Output the (x, y) coordinate of the center of the cell containing the given text.  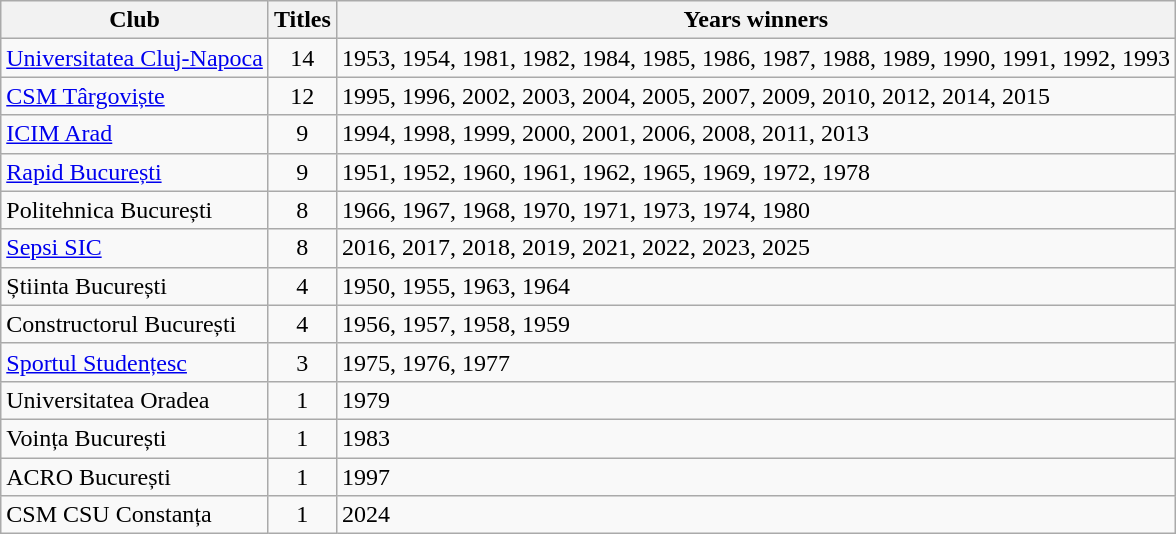
Universitatea Cluj-Napoca (135, 58)
ICIM Arad (135, 134)
Voința București (135, 438)
2016, 2017, 2018, 2019, 2021, 2022, 2023, 2025 (756, 248)
Sportul Studențesc (135, 362)
Club (135, 20)
ACRO București (135, 477)
Years winners (756, 20)
1995, 1996, 2002, 2003, 2004, 2005, 2007, 2009, 2010, 2012, 2014, 2015 (756, 96)
2024 (756, 515)
Universitatea Oradea (135, 400)
1997 (756, 477)
1951, 1952, 1960, 1961, 1962, 1965, 1969, 1972, 1978 (756, 172)
1994, 1998, 1999, 2000, 2001, 2006, 2008, 2011, 2013 (756, 134)
CSM CSU Constanța (135, 515)
1953, 1954, 1981, 1982, 1984, 1985, 1986, 1987, 1988, 1989, 1990, 1991, 1992, 1993 (756, 58)
Știinta București (135, 286)
Politehnica București (135, 210)
12 (302, 96)
1966, 1967, 1968, 1970, 1971, 1973, 1974, 1980 (756, 210)
CSM Târgoviște (135, 96)
14 (302, 58)
1979 (756, 400)
1950, 1955, 1963, 1964 (756, 286)
Titles (302, 20)
1983 (756, 438)
1975, 1976, 1977 (756, 362)
Constructorul București (135, 324)
Rapid București (135, 172)
3 (302, 362)
Sepsi SIC (135, 248)
1956, 1957, 1958, 1959 (756, 324)
